Capture the cell that displays the provided text and extract its [X, Y] central coordinate. 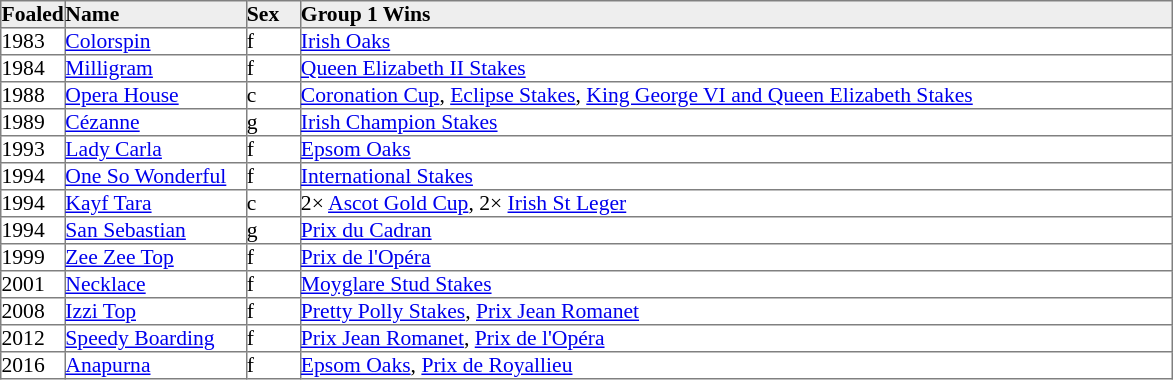
Foaled [33, 14]
Moyglare Stud Stakes [736, 284]
Opera House [156, 96]
Colorspin [156, 42]
2016 [33, 366]
2× Ascot Gold Cup, 2× Irish St Leger [736, 204]
Sex [273, 14]
Izzi Top [156, 312]
Prix du Cadran [736, 230]
Milligram [156, 68]
Zee Zee Top [156, 258]
International Stakes [736, 176]
Necklace [156, 284]
Lady Carla [156, 150]
Name [156, 14]
Anapurna [156, 366]
Prix Jean Romanet, Prix de l'Opéra [736, 338]
1989 [33, 122]
2012 [33, 338]
1988 [33, 96]
San Sebastian [156, 230]
1999 [33, 258]
Prix de l'Opéra [736, 258]
2008 [33, 312]
Kayf Tara [156, 204]
Epsom Oaks, Prix de Royallieu [736, 366]
Irish Champion Stakes [736, 122]
One So Wonderful [156, 176]
Speedy Boarding [156, 338]
Group 1 Wins [736, 14]
1983 [33, 42]
Pretty Polly Stakes, Prix Jean Romanet [736, 312]
Queen Elizabeth II Stakes [736, 68]
Cézanne [156, 122]
Coronation Cup, Eclipse Stakes, King George VI and Queen Elizabeth Stakes [736, 96]
Irish Oaks [736, 42]
1993 [33, 150]
1984 [33, 68]
2001 [33, 284]
Epsom Oaks [736, 150]
